Detect which cell encompasses the target text, then output its [x, y] center coordinate. 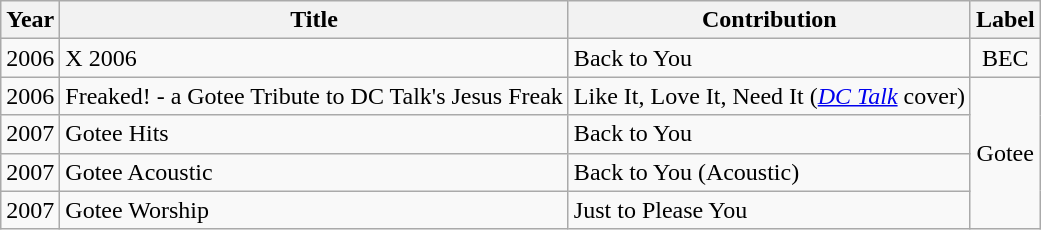
X 2006 [314, 58]
Gotee [1005, 153]
Freaked! - a Gotee Tribute to DC Talk's Jesus Freak [314, 96]
Label [1005, 20]
BEC [1005, 58]
Gotee Hits [314, 134]
Title [314, 20]
Contribution [769, 20]
Gotee Worship [314, 210]
Gotee Acoustic [314, 172]
Just to Please You [769, 210]
Year [30, 20]
Like It, Love It, Need It (DC Talk cover) [769, 96]
Back to You (Acoustic) [769, 172]
